Determine the [x, y] coordinate at the center of the cell enclosing the given text.  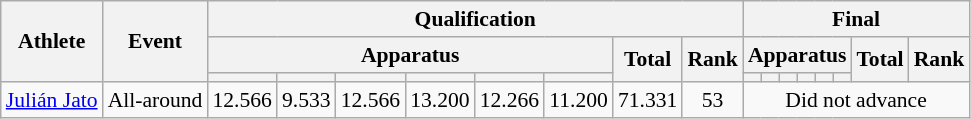
Athlete [52, 42]
Did not advance [856, 101]
Event [156, 42]
9.533 [306, 101]
71.331 [648, 101]
13.200 [440, 101]
12.266 [510, 101]
53 [712, 101]
Final [856, 19]
11.200 [578, 101]
Julián Jato [52, 101]
All-around [156, 101]
Qualification [474, 19]
